Find where the given text appears and provide that cell's center as (x, y) coordinate. 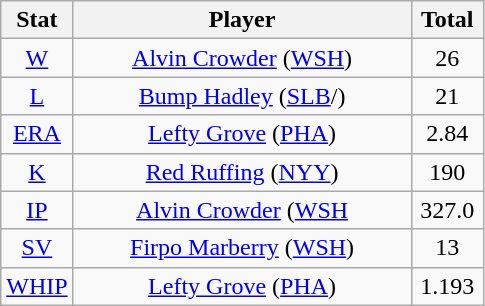
26 (447, 58)
21 (447, 96)
K (37, 172)
1.193 (447, 286)
IP (37, 210)
WHIP (37, 286)
ERA (37, 134)
L (37, 96)
327.0 (447, 210)
Red Ruffing (NYY) (242, 172)
Alvin Crowder (WSH (242, 210)
SV (37, 248)
190 (447, 172)
Bump Hadley (SLB/) (242, 96)
Alvin Crowder (WSH) (242, 58)
Player (242, 20)
Total (447, 20)
2.84 (447, 134)
Stat (37, 20)
Firpo Marberry (WSH) (242, 248)
13 (447, 248)
W (37, 58)
